Return the [X, Y] coordinate for the center point of the cell that contains the specified text.  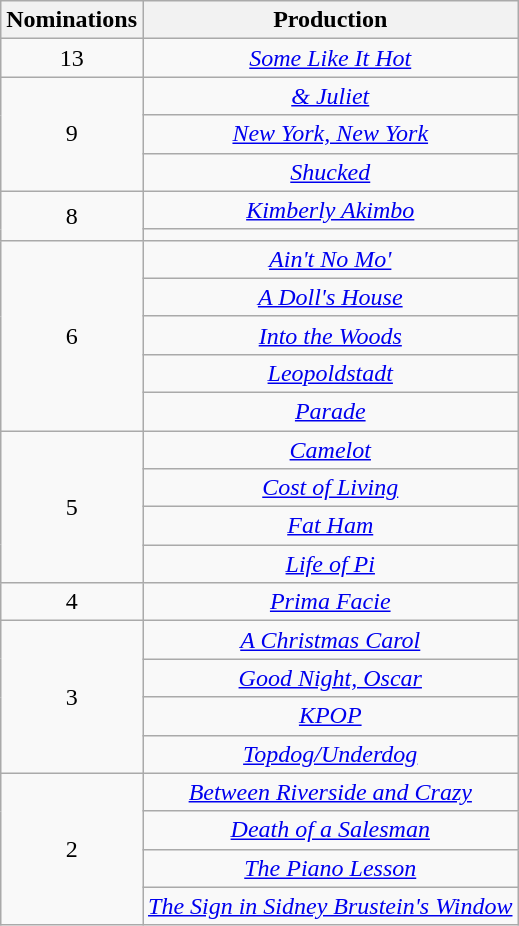
Cost of Living [330, 488]
New York, New York [330, 134]
The Sign in Sidney Brustein's Window [330, 906]
Between Riverside and Crazy [330, 792]
9 [72, 134]
Life of Pi [330, 564]
KPOP [330, 716]
Death of a Salesman [330, 830]
Leopoldstadt [330, 373]
Good Night, Oscar [330, 678]
2 [72, 849]
Shucked [330, 172]
Fat Ham [330, 526]
5 [72, 506]
A Doll's House [330, 297]
Prima Facie [330, 602]
13 [72, 58]
& Juliet [330, 96]
The Piano Lesson [330, 868]
Kimberly Akimbo [330, 210]
Parade [330, 411]
Topdog/Underdog [330, 754]
6 [72, 335]
Into the Woods [330, 335]
Ain't No Mo' [330, 259]
4 [72, 602]
Production [330, 20]
Nominations [72, 20]
Some Like It Hot [330, 58]
Camelot [330, 449]
8 [72, 216]
3 [72, 697]
A Christmas Carol [330, 640]
